Return the [X, Y] coordinate for the center point of the cell that contains the specified text.  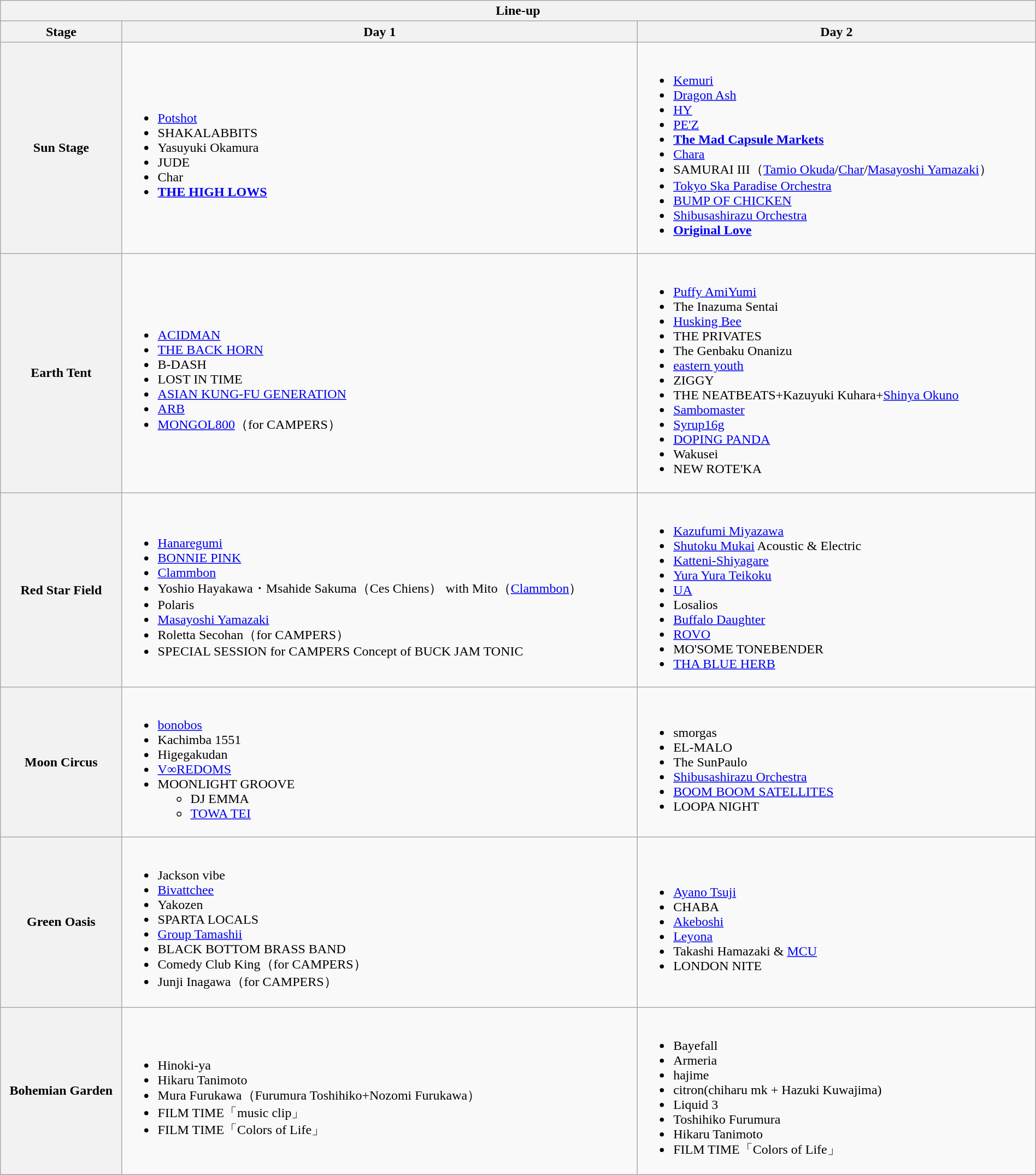
Day 2 [837, 32]
Red Star Field [61, 590]
Bohemian Garden [61, 1091]
Kazufumi MiyazawaShutoku Mukai Acoustic & ElectricKatteni-ShiyagareYura Yura TeikokuUALosaliosBuffalo DaughterROVOMO'SOME TONEBENDERTHA BLUE HERB [837, 590]
Line-up [518, 11]
PotshotSHAKALABBITSYasuyuki OkamuraJUDECharTHE HIGH LOWS [380, 148]
bonobosKachimba 1551HigegakudanV∞REDOMSMOONLIGHT GROOVEDJ EMMATOWA TEI [380, 763]
BayefallArmeriahajimecitron(chiharu mk + Hazuki Kuwajima)Liquid 3Toshihiko FurumuraHikaru TanimotoFILM TIME「Colors of Life」 [837, 1091]
Stage [61, 32]
Day 1 [380, 32]
Jackson vibeBivattcheeYakozenSPARTA LOCALSGroup TamashiiBLACK BOTTOM BRASS BANDComedy Club King（for CAMPERS）Junji Inagawa（for CAMPERS） [380, 922]
Moon Circus [61, 763]
Sun Stage [61, 148]
Hinoki-yaHikaru TanimotoMura Furukawa（Furumura Toshihiko+Nozomi Furukawa）FILM TIME「music clip」FILM TIME「Colors of Life」 [380, 1091]
smorgasEL-MALOThe SunPauloShibusashirazu OrchestraBOOM BOOM SATELLITESLOOPA NIGHT [837, 763]
Ayano TsujiCHABAAkeboshiLeyonaTakashi Hamazaki & MCULONDON NITE [837, 922]
Earth Tent [61, 373]
ACIDMANTHE BACK HORNB-DASHLOST IN TIMEASIAN KUNG-FU GENERATIONARBMONGOL800（for CAMPERS） [380, 373]
Green Oasis [61, 922]
